Scan for the cell matching the given text and deliver its (X, Y) coordinate at center. 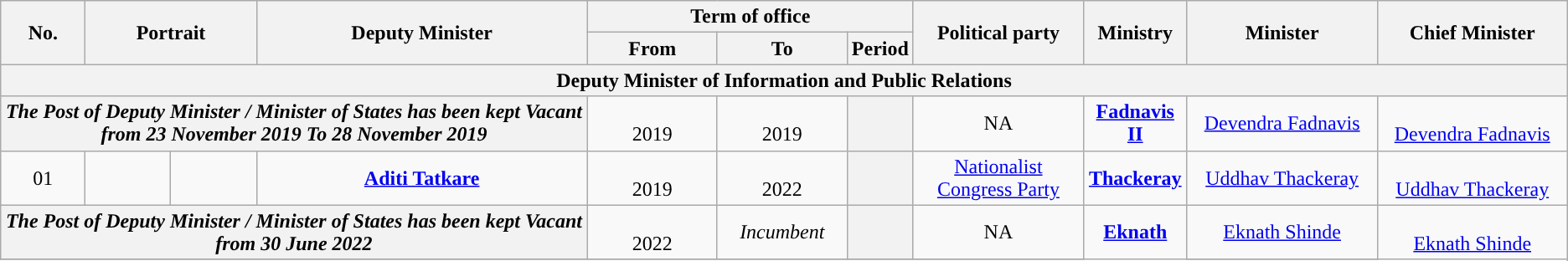
Deputy Minister (422, 33)
Period (879, 49)
The Post of Deputy Minister / Minister of States has been kept Vacant from 23 November 2019 To 28 November 2019 (294, 124)
Deputy Minister of Information and Public Relations (784, 80)
The Post of Deputy Minister / Minister of States has been kept Vacant from 30 June 2022 (294, 233)
Minister (1282, 33)
01 (44, 177)
Nationalist Congress Party (998, 177)
Portrait (171, 33)
To (782, 49)
Fadnavis II (1135, 124)
Ministry (1135, 33)
Aditi Tatkare (422, 177)
Incumbent (782, 233)
Term of office (750, 17)
No. (44, 33)
Thackeray (1135, 177)
From (652, 49)
Eknath (1135, 233)
Political party (998, 33)
Chief Minister (1473, 33)
